Search for the cell housing the specified text and yield its (X, Y) center coordinate. 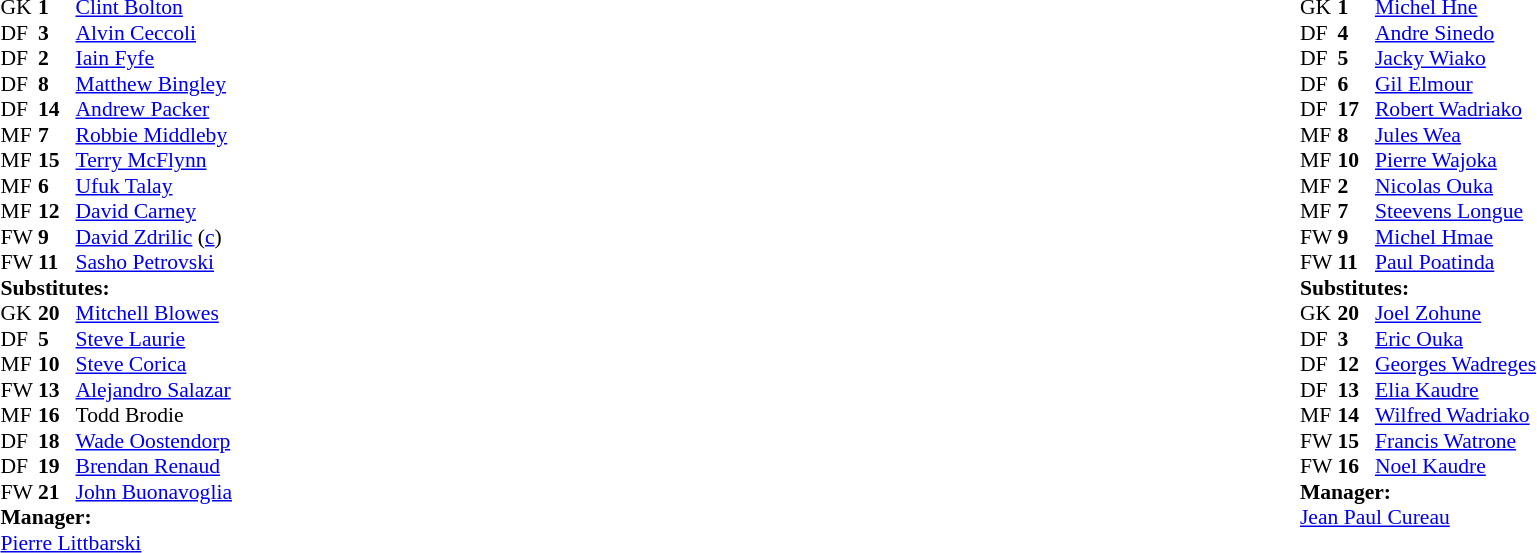
18 (57, 441)
Alvin Ceccoli (154, 33)
Robbie Middleby (154, 135)
Steevens Longue (1456, 211)
Steve Laurie (154, 339)
Wade Oostendorp (154, 441)
Eric Ouka (1456, 339)
Pierre Wajoka (1456, 161)
Iain Fyfe (154, 59)
Todd Brodie (154, 415)
Sasho Petrovski (154, 263)
Elia Kaudre (1456, 390)
Andre Sinedo (1456, 33)
Joel Zohune (1456, 313)
Noel Kaudre (1456, 467)
Jean Paul Cureau (1418, 517)
Ufuk Talay (154, 186)
4 (1356, 33)
Mitchell Blowes (154, 313)
19 (57, 467)
Georges Wadreges (1456, 365)
Steve Corica (154, 365)
17 (1356, 109)
Michel Hmae (1456, 237)
Robert Wadriako (1456, 109)
Wilfred Wadriako (1456, 415)
Brendan Renaud (154, 467)
Jules Wea (1456, 135)
Nicolas Ouka (1456, 186)
Gil Elmour (1456, 84)
Paul Poatinda (1456, 263)
Francis Watrone (1456, 441)
John Buonavoglia (154, 492)
Jacky Wiako (1456, 59)
David Zdrilic (c) (154, 237)
David Carney (154, 211)
21 (57, 492)
Alejandro Salazar (154, 390)
Terry McFlynn (154, 161)
Matthew Bingley (154, 84)
Andrew Packer (154, 109)
